Pinpoint the cell where the given text exists, returning its (X, Y) midpoint coordinate. 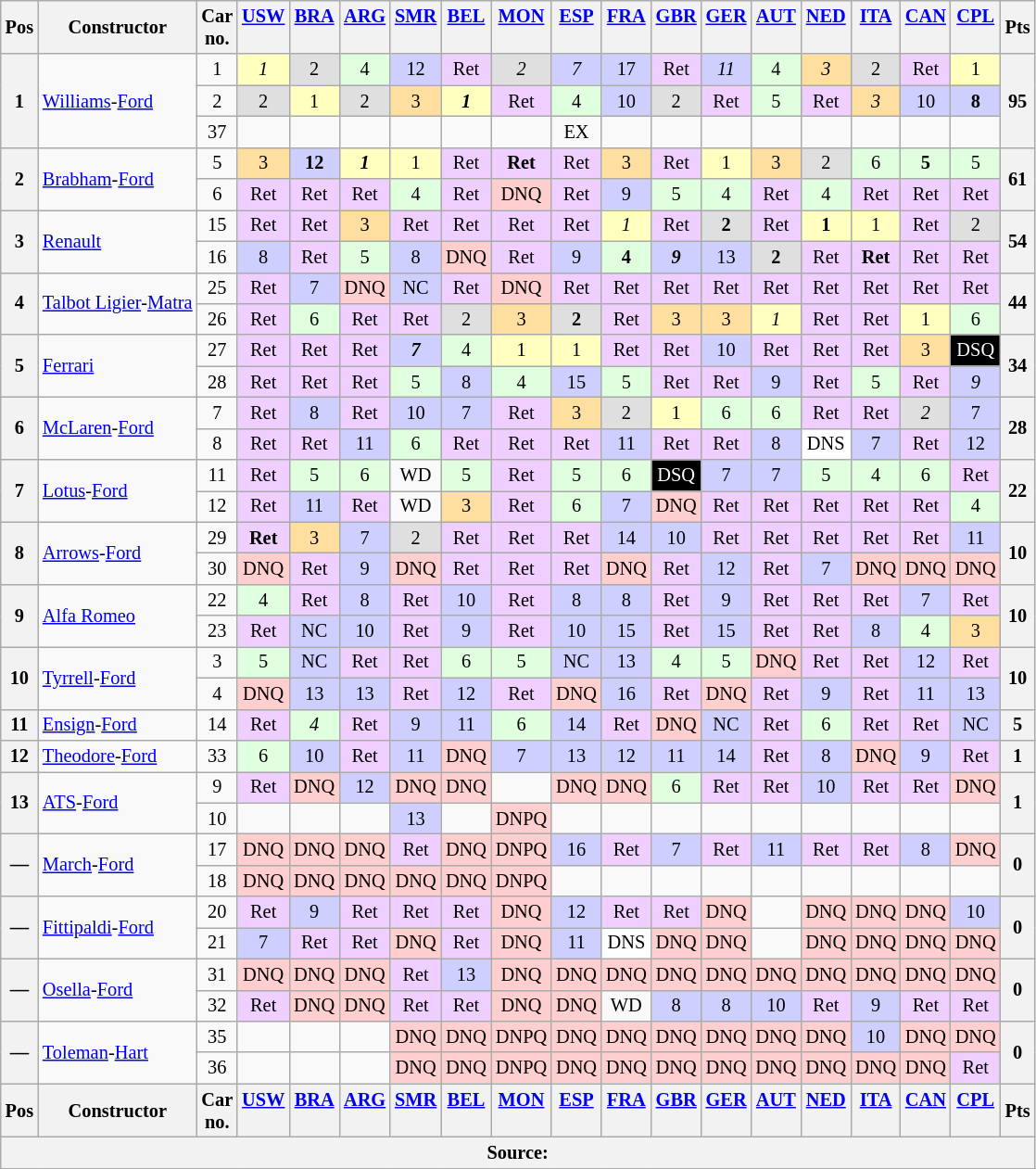
Ensign-Ford (117, 725)
44 (1017, 304)
95 (1017, 100)
34 (1017, 365)
Toleman-Hart (117, 1051)
32 (217, 1006)
27 (217, 350)
20 (217, 912)
25 (217, 288)
McLaren-Ford (117, 428)
Arrows-Ford (117, 553)
36 (217, 1068)
Renault (117, 241)
31 (217, 974)
Theodore-Ford (117, 756)
Alfa Romeo (117, 616)
Williams-Ford (117, 100)
Talbot Ligier-Matra (117, 304)
30 (217, 568)
23 (217, 631)
EX (576, 132)
61 (1017, 178)
29 (217, 538)
Fittipaldi-Ford (117, 927)
Source: (518, 1152)
26 (217, 319)
Lotus-Ford (117, 491)
33 (217, 756)
Ferrari (117, 365)
35 (217, 1036)
Brabham-Ford (117, 178)
Tyrrell-Ford (117, 677)
21 (217, 943)
ATS-Ford (117, 803)
March-Ford (117, 864)
Osella-Ford (117, 990)
54 (1017, 241)
37 (217, 132)
18 (217, 881)
